For the text-containing cell, return its midpoint in [x, y] coordinate format. 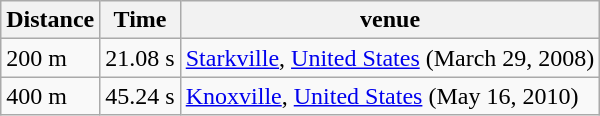
200 m [50, 58]
400 m [50, 96]
Distance [50, 20]
21.08 s [140, 58]
Time [140, 20]
Starkville, United States (March 29, 2008) [390, 58]
Knoxville, United States (May 16, 2010) [390, 96]
venue [390, 20]
45.24 s [140, 96]
